Provide the [X, Y] coordinate of the cell's center where the given text is located.  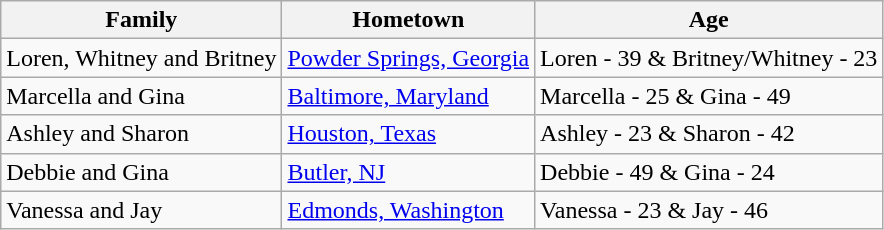
Marcella - 25 & Gina - 49 [709, 96]
Age [709, 20]
Edmonds, Washington [408, 210]
Loren - 39 & Britney/Whitney - 23 [709, 58]
Vanessa - 23 & Jay - 46 [709, 210]
Vanessa and Jay [142, 210]
Hometown [408, 20]
Houston, Texas [408, 134]
Ashley and Sharon [142, 134]
Debbie - 49 & Gina - 24 [709, 172]
Powder Springs, Georgia [408, 58]
Loren, Whitney and Britney [142, 58]
Ashley - 23 & Sharon - 42 [709, 134]
Debbie and Gina [142, 172]
Marcella and Gina [142, 96]
Baltimore, Maryland [408, 96]
Butler, NJ [408, 172]
Family [142, 20]
